Capture the cell that displays the provided text and extract its [X, Y] central coordinate. 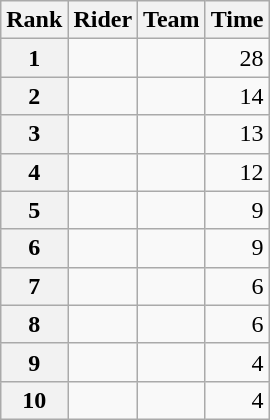
13 [237, 134]
12 [237, 172]
Rank [34, 20]
28 [237, 58]
14 [237, 96]
Time [237, 20]
7 [34, 286]
10 [34, 400]
Team [172, 20]
Rider [103, 20]
2 [34, 96]
3 [34, 134]
5 [34, 210]
8 [34, 324]
1 [34, 58]
